Scan for the cell matching the given text and deliver its [X, Y] coordinate at center. 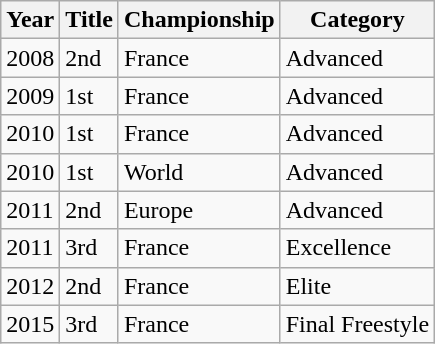
Excellence [357, 248]
Category [357, 20]
2012 [30, 286]
Europe [199, 210]
Title [90, 20]
Elite [357, 286]
World [199, 172]
2015 [30, 324]
Year [30, 20]
2008 [30, 58]
Final Freestyle [357, 324]
Championship [199, 20]
2009 [30, 96]
